Output the (X, Y) coordinate of the center of the cell containing the given text.  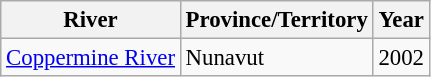
Province/Territory (276, 20)
River (91, 20)
Year (401, 20)
2002 (401, 58)
Nunavut (276, 58)
Coppermine River (91, 58)
